Extract the (X, Y) coordinate from the center of the cell holding the provided text.  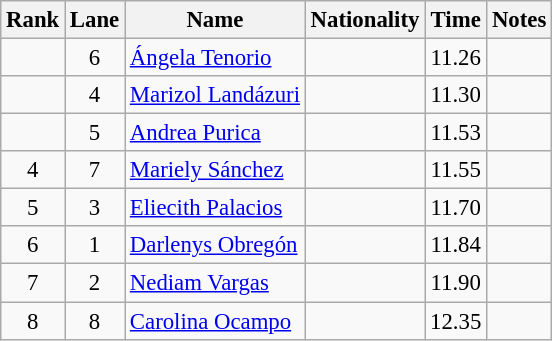
12.35 (456, 321)
3 (95, 208)
11.90 (456, 283)
1 (95, 245)
Eliecith Palacios (216, 208)
Ángela Tenorio (216, 58)
11.53 (456, 133)
Rank (33, 20)
Time (456, 20)
Notes (520, 20)
Carolina Ocampo (216, 321)
11.70 (456, 208)
Marizol Landázuri (216, 95)
Andrea Purica (216, 133)
Lane (95, 20)
Nediam Vargas (216, 283)
Name (216, 20)
11.84 (456, 245)
Darlenys Obregón (216, 245)
2 (95, 283)
11.26 (456, 58)
11.30 (456, 95)
Mariely Sánchez (216, 170)
Nationality (364, 20)
11.55 (456, 170)
